Identify which cell holds the provided text, then report its [X, Y] central coordinate. 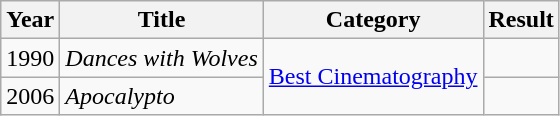
2006 [30, 96]
Result [521, 20]
Category [373, 20]
Dances with Wolves [162, 58]
1990 [30, 58]
Apocalypto [162, 96]
Best Cinematography [373, 77]
Title [162, 20]
Year [30, 20]
